Identify which cell holds the provided text, then report its [x, y] central coordinate. 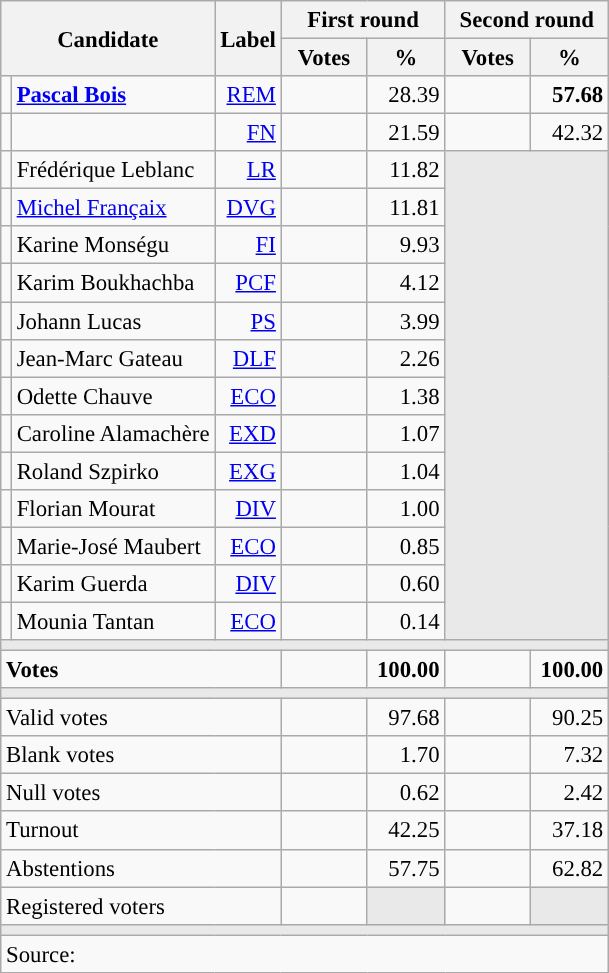
1.38 [406, 396]
First round [363, 20]
0.14 [406, 621]
Blank votes [141, 755]
28.39 [406, 95]
Null votes [141, 793]
0.85 [406, 546]
Florian Mourat [113, 509]
97.68 [406, 718]
Second round [527, 20]
REM [248, 95]
Valid votes [141, 718]
DLF [248, 358]
11.81 [406, 208]
37.18 [569, 831]
7.32 [569, 755]
57.68 [569, 95]
Michel Françaix [113, 208]
Karim Boukhachba [113, 283]
1.04 [406, 471]
Caroline Alamachère [113, 433]
0.62 [406, 793]
Marie-José Maubert [113, 546]
LR [248, 170]
Karim Guerda [113, 584]
Karine Monségu [113, 245]
4.12 [406, 283]
Registered voters [141, 906]
Mounia Tantan [113, 621]
42.25 [406, 831]
PCF [248, 283]
Odette Chauve [113, 396]
PS [248, 321]
Johann Lucas [113, 321]
1.00 [406, 509]
9.93 [406, 245]
1.07 [406, 433]
Abstentions [141, 868]
EXD [248, 433]
Pascal Bois [113, 95]
11.82 [406, 170]
Candidate [108, 38]
Jean-Marc Gateau [113, 358]
2.26 [406, 358]
2.42 [569, 793]
0.60 [406, 584]
3.99 [406, 321]
1.70 [406, 755]
57.75 [406, 868]
Label [248, 38]
FN [248, 133]
42.32 [569, 133]
DVG [248, 208]
Frédérique Leblanc [113, 170]
Turnout [141, 831]
90.25 [569, 718]
62.82 [569, 868]
Roland Szpirko [113, 471]
21.59 [406, 133]
EXG [248, 471]
FI [248, 245]
Source: [305, 954]
